Output the (X, Y) coordinate of the center of the cell containing the given text.  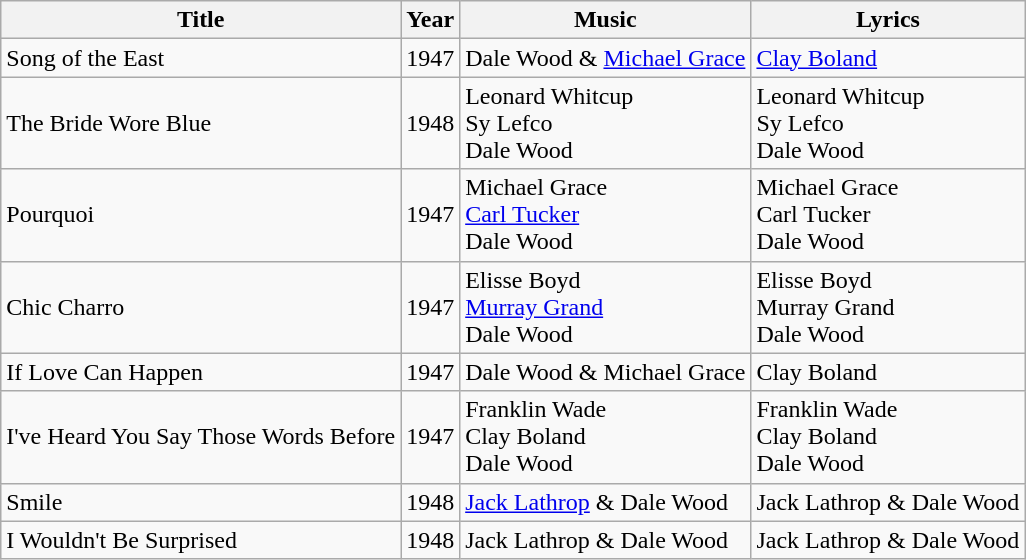
Lyrics (888, 20)
Song of the East (201, 58)
Smile (201, 502)
Year (430, 20)
Music (606, 20)
I've Heard You Say Those Words Before (201, 437)
I Wouldn't Be Surprised (201, 540)
Title (201, 20)
If Love Can Happen (201, 372)
Pourquoi (201, 215)
Chic Charro (201, 307)
The Bride Wore Blue (201, 123)
